For the text-containing cell, return its midpoint in (x, y) coordinate format. 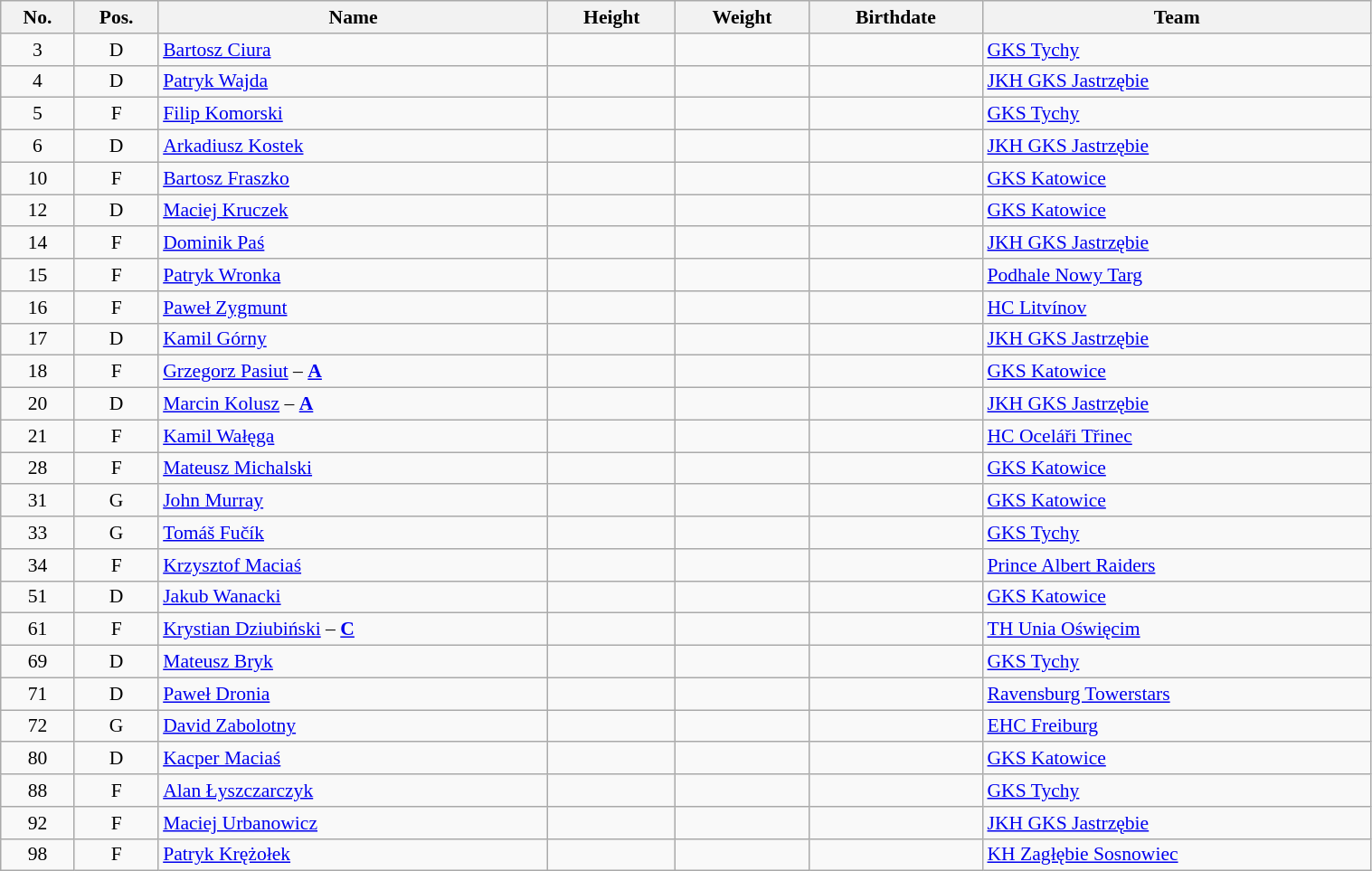
16 (38, 308)
15 (38, 275)
Alan Łyszczarczyk (353, 791)
Kamil Wałęga (353, 436)
51 (38, 597)
Ravensburg Towerstars (1177, 694)
5 (38, 114)
72 (38, 726)
Maciej Kruczek (353, 211)
12 (38, 211)
92 (38, 823)
Jakub Wanacki (353, 597)
71 (38, 694)
61 (38, 630)
17 (38, 339)
Tomáš Fučík (353, 533)
Bartosz Ciura (353, 50)
EHC Freiburg (1177, 726)
33 (38, 533)
David Zabolotny (353, 726)
Filip Komorski (353, 114)
34 (38, 565)
Birthdate (895, 17)
Arkadiusz Kostek (353, 147)
Paweł Dronia (353, 694)
Krzysztof Maciaś (353, 565)
Height (611, 17)
6 (38, 147)
Team (1177, 17)
21 (38, 436)
31 (38, 501)
Krystian Dziubiński – C (353, 630)
Kamil Górny (353, 339)
Patryk Wronka (353, 275)
18 (38, 372)
Patryk Krężołek (353, 855)
Kacper Maciaś (353, 759)
98 (38, 855)
10 (38, 178)
14 (38, 243)
Grzegorz Pasiut – A (353, 372)
Name (353, 17)
HC Litvínov (1177, 308)
Dominik Paś (353, 243)
69 (38, 662)
Patryk Wajda (353, 81)
Podhale Nowy Targ (1177, 275)
Maciej Urbanowicz (353, 823)
Mateusz Michalski (353, 469)
KH Zagłębie Sosnowiec (1177, 855)
TH Unia Oświęcim (1177, 630)
Bartosz Fraszko (353, 178)
No. (38, 17)
20 (38, 404)
Paweł Zygmunt (353, 308)
3 (38, 50)
Weight (743, 17)
88 (38, 791)
Pos. (116, 17)
4 (38, 81)
John Murray (353, 501)
80 (38, 759)
HC Oceláři Třinec (1177, 436)
28 (38, 469)
Mateusz Bryk (353, 662)
Prince Albert Raiders (1177, 565)
Marcin Kolusz – A (353, 404)
